Locate the cell with the specified text and output its (X, Y) center coordinate. 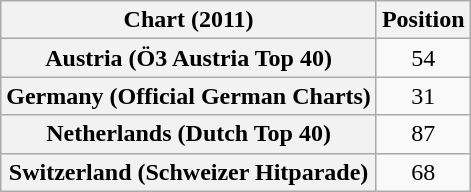
Switzerland (Schweizer Hitparade) (189, 172)
87 (423, 134)
Netherlands (Dutch Top 40) (189, 134)
Position (423, 20)
Austria (Ö3 Austria Top 40) (189, 58)
Germany (Official German Charts) (189, 96)
54 (423, 58)
Chart (2011) (189, 20)
68 (423, 172)
31 (423, 96)
